Capture the cell that displays the provided text and extract its [X, Y] central coordinate. 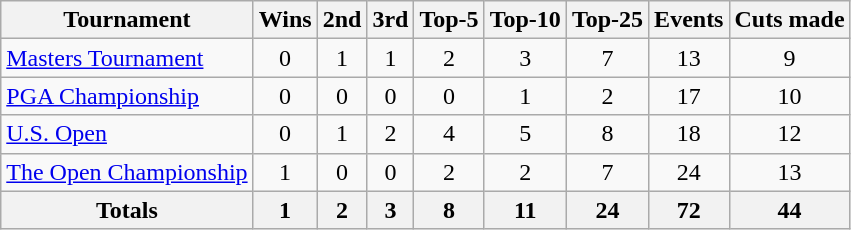
3rd [390, 20]
Masters Tournament [127, 58]
4 [449, 134]
2nd [342, 20]
18 [689, 134]
9 [790, 58]
Cuts made [790, 20]
17 [689, 96]
72 [689, 210]
Totals [127, 210]
Wins [285, 20]
12 [790, 134]
Top-25 [607, 20]
Top-5 [449, 20]
PGA Championship [127, 96]
11 [525, 210]
44 [790, 210]
Top-10 [525, 20]
The Open Championship [127, 172]
Events [689, 20]
5 [525, 134]
10 [790, 96]
Tournament [127, 20]
U.S. Open [127, 134]
